Locate the cell with the specified text and output its (X, Y) center coordinate. 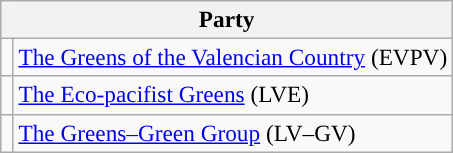
The Greens of the Valencian Country (EVPV) (233, 57)
Party (227, 19)
The Eco-pacifist Greens (LVE) (233, 95)
The Greens–Green Group (LV–GV) (233, 133)
